For the text-containing cell, return its midpoint in [x, y] coordinate format. 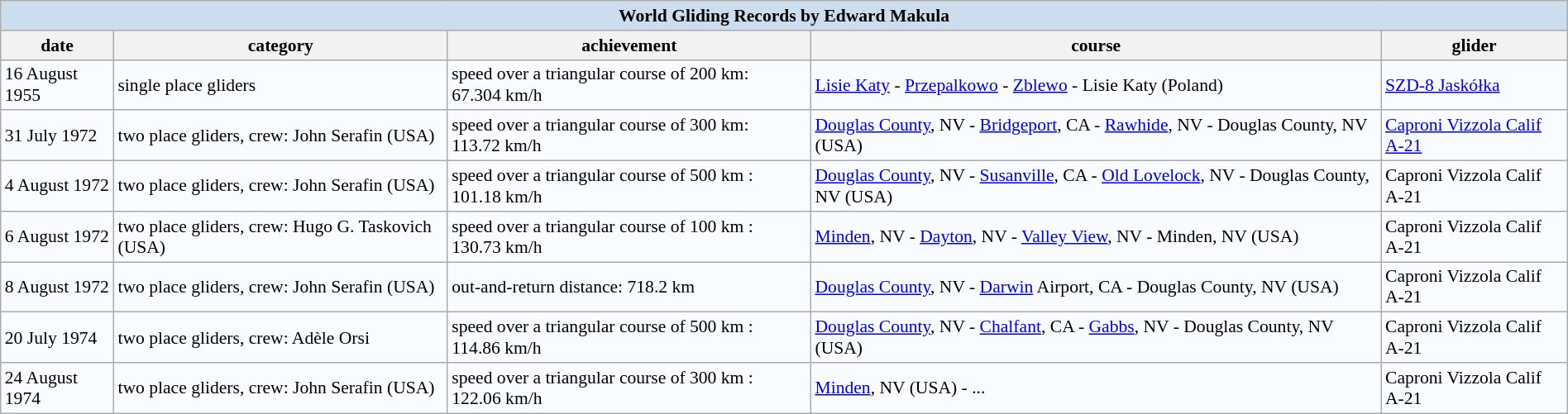
single place gliders [280, 84]
speed over a triangular course of 300 km: 113.72 km/h [629, 136]
16 August 1955 [58, 84]
speed over a triangular course of 100 km : 130.73 km/h [629, 236]
SZD-8 Jaskółka [1474, 84]
speed over a triangular course of 500 km : 114.86 km/h [629, 337]
Douglas County, NV - Susanville, CA - Old Lovelock, NV - Douglas County, NV (USA) [1096, 187]
course [1096, 45]
Douglas County, NV - Darwin Airport, CA - Douglas County, NV (USA) [1096, 288]
speed over a triangular course of 200 km: 67.304 km/h [629, 84]
Lisie Katy - Przepalkowo - Zblewo - Lisie Katy (Poland) [1096, 84]
4 August 1972 [58, 187]
Douglas County, NV - Chalfant, CA - Gabbs, NV - Douglas County, NV (USA) [1096, 337]
6 August 1972 [58, 236]
two place gliders, crew: Hugo G. Taskovich (USA) [280, 236]
category [280, 45]
speed over a triangular course of 500 km : 101.18 km/h [629, 187]
24 August 1974 [58, 388]
31 July 1972 [58, 136]
glider [1474, 45]
20 July 1974 [58, 337]
out-and-return distance: 718.2 km [629, 288]
achievement [629, 45]
speed over a triangular course of 300 km : 122.06 km/h [629, 388]
Douglas County, NV - Bridgeport, CA - Rawhide, NV - Douglas County, NV (USA) [1096, 136]
Minden, NV (USA) - ... [1096, 388]
date [58, 45]
8 August 1972 [58, 288]
Minden, NV - Dayton, NV - Valley View, NV - Minden, NV (USA) [1096, 236]
World Gliding Records by Edward Makula [784, 16]
two place gliders, crew: Adèle Orsi [280, 337]
